Detect which cell encompasses the target text, then output its [x, y] center coordinate. 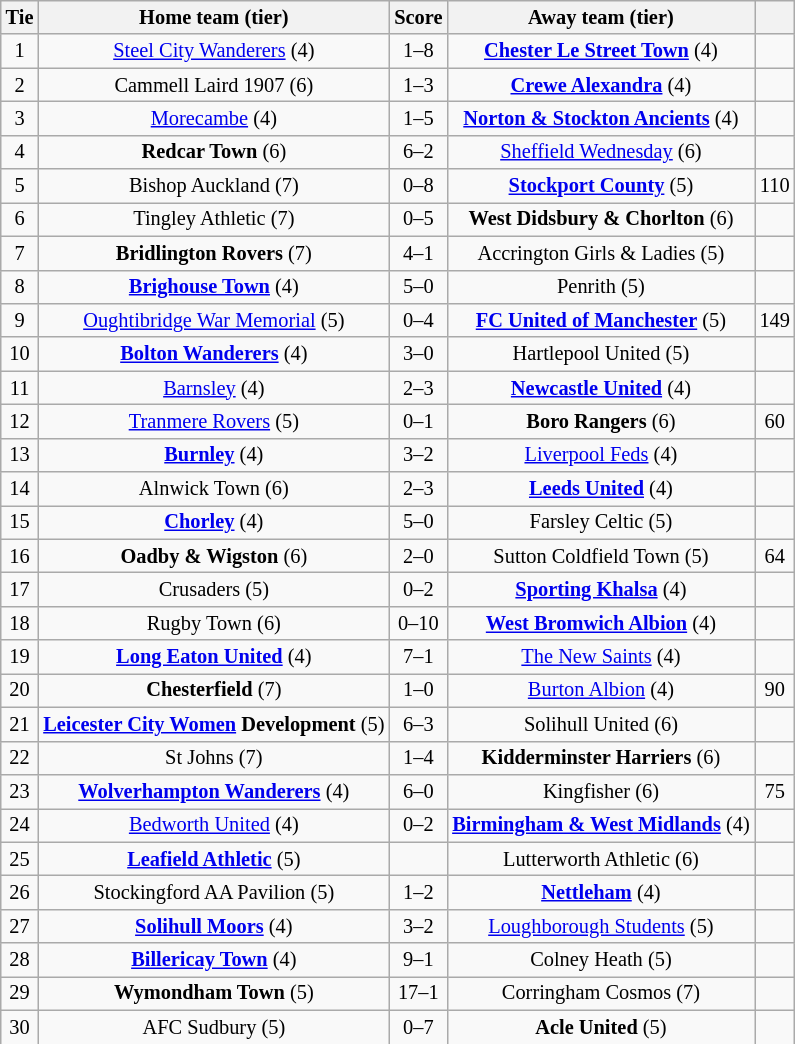
18 [20, 623]
3 [20, 118]
Score [418, 17]
Sutton Coldfield Town (5) [600, 556]
9 [20, 320]
Newcastle United (4) [600, 388]
Leicester City Women Development (5) [214, 724]
6–3 [418, 724]
90 [775, 690]
7 [20, 253]
22 [20, 758]
Solihull Moors (4) [214, 926]
Crewe Alexandra (4) [600, 85]
24 [20, 825]
Kidderminster Harriers (6) [600, 758]
1–4 [418, 758]
Billericay Town (4) [214, 960]
Rugby Town (6) [214, 623]
Oughtibridge War Memorial (5) [214, 320]
17 [20, 589]
29 [20, 993]
3–0 [418, 354]
Farsley Celtic (5) [600, 522]
Lutterworth Athletic (6) [600, 859]
Chester Le Street Town (4) [600, 51]
Barnsley (4) [214, 388]
149 [775, 320]
Chorley (4) [214, 522]
28 [20, 960]
25 [20, 859]
Accrington Girls & Ladies (5) [600, 253]
13 [20, 455]
Brighouse Town (4) [214, 287]
Bishop Auckland (7) [214, 186]
4 [20, 152]
FC United of Manchester (5) [600, 320]
Cammell Laird 1907 (6) [214, 85]
Norton & Stockton Ancients (4) [600, 118]
AFC Sudbury (5) [214, 1027]
Colney Heath (5) [600, 960]
Kingfisher (6) [600, 791]
Away team (tier) [600, 17]
1 [20, 51]
Bedworth United (4) [214, 825]
14 [20, 489]
1–3 [418, 85]
11 [20, 388]
Home team (tier) [214, 17]
Leafield Athletic (5) [214, 859]
Boro Rangers (6) [600, 421]
5 [20, 186]
West Didsbury & Chorlton (6) [600, 219]
15 [20, 522]
Birmingham & West Midlands (4) [600, 825]
Corringham Cosmos (7) [600, 993]
Hartlepool United (5) [600, 354]
Bridlington Rovers (7) [214, 253]
1–8 [418, 51]
6–0 [418, 791]
Stockport County (5) [600, 186]
4–1 [418, 253]
6–2 [418, 152]
8 [20, 287]
Leeds United (4) [600, 489]
10 [20, 354]
20 [20, 690]
Steel City Wanderers (4) [214, 51]
7–1 [418, 657]
26 [20, 892]
Stockingford AA Pavilion (5) [214, 892]
Liverpool Feds (4) [600, 455]
Nettleham (4) [600, 892]
16 [20, 556]
Burnley (4) [214, 455]
9–1 [418, 960]
Alnwick Town (6) [214, 489]
64 [775, 556]
60 [775, 421]
27 [20, 926]
St Johns (7) [214, 758]
1–2 [418, 892]
Sheffield Wednesday (6) [600, 152]
Burton Albion (4) [600, 690]
0–1 [418, 421]
Tingley Athletic (7) [214, 219]
1–5 [418, 118]
21 [20, 724]
Acle United (5) [600, 1027]
Penrith (5) [600, 287]
2 [20, 85]
Solihull United (6) [600, 724]
Morecambe (4) [214, 118]
Wymondham Town (5) [214, 993]
30 [20, 1027]
110 [775, 186]
Chesterfield (7) [214, 690]
Long Eaton United (4) [214, 657]
The New Saints (4) [600, 657]
Sporting Khalsa (4) [600, 589]
0–5 [418, 219]
0–7 [418, 1027]
Redcar Town (6) [214, 152]
Tranmere Rovers (5) [214, 421]
1–0 [418, 690]
Crusaders (5) [214, 589]
0–8 [418, 186]
Bolton Wanderers (4) [214, 354]
0–10 [418, 623]
West Bromwich Albion (4) [600, 623]
75 [775, 791]
0–4 [418, 320]
2–0 [418, 556]
Wolverhampton Wanderers (4) [214, 791]
17–1 [418, 993]
23 [20, 791]
Tie [20, 17]
Loughborough Students (5) [600, 926]
19 [20, 657]
Oadby & Wigston (6) [214, 556]
6 [20, 219]
12 [20, 421]
